Capture the cell that displays the provided text and extract its (x, y) central coordinate. 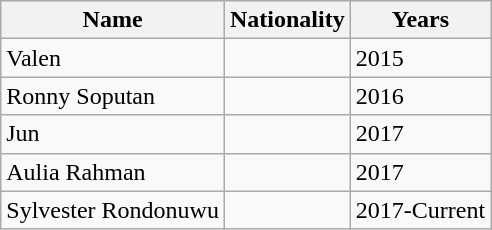
Years (420, 20)
2015 (420, 58)
Ronny Soputan (113, 96)
Aulia Rahman (113, 172)
2017-Current (420, 210)
Jun (113, 134)
Sylvester Rondonuwu (113, 210)
2016 (420, 96)
Name (113, 20)
Nationality (287, 20)
Valen (113, 58)
